Pinpoint the cell where the given text exists, returning its [X, Y] midpoint coordinate. 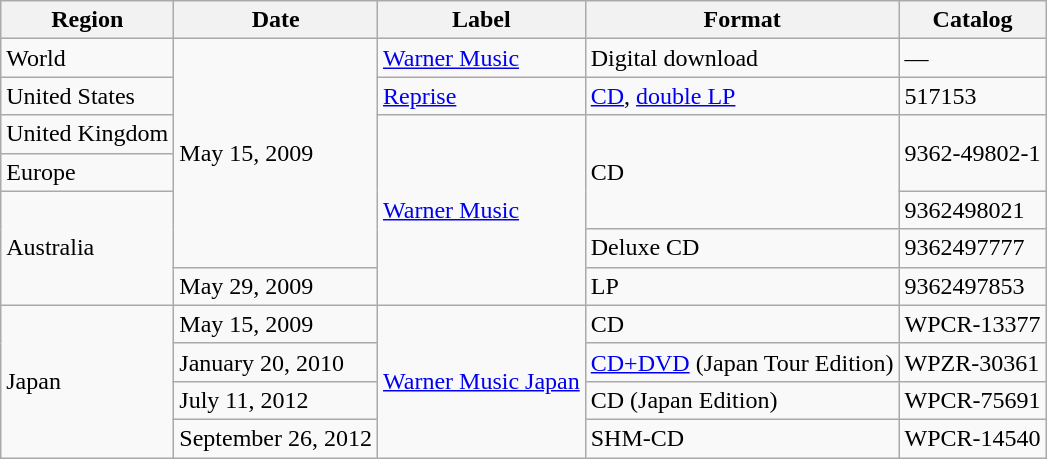
World [88, 58]
Warner Music Japan [482, 381]
United Kingdom [88, 134]
WPCR-75691 [972, 400]
WPCR-14540 [972, 438]
CD, double LP [742, 96]
CD+DVD (Japan Tour Edition) [742, 362]
Digital download [742, 58]
CD (Japan Edition) [742, 400]
WPCR-13377 [972, 324]
May 29, 2009 [276, 286]
United States [88, 96]
Deluxe CD [742, 248]
LP [742, 286]
SHM-CD [742, 438]
July 11, 2012 [276, 400]
Reprise [482, 96]
Date [276, 20]
Europe [88, 172]
Catalog [972, 20]
9362497853 [972, 286]
9362497777 [972, 248]
September 26, 2012 [276, 438]
Label [482, 20]
Region [88, 20]
517153 [972, 96]
Japan [88, 381]
— [972, 58]
9362498021 [972, 210]
Australia [88, 248]
Format [742, 20]
January 20, 2010 [276, 362]
WPZR-30361 [972, 362]
9362-49802-1 [972, 153]
